Pinpoint the cell where the given text exists, returning its (X, Y) midpoint coordinate. 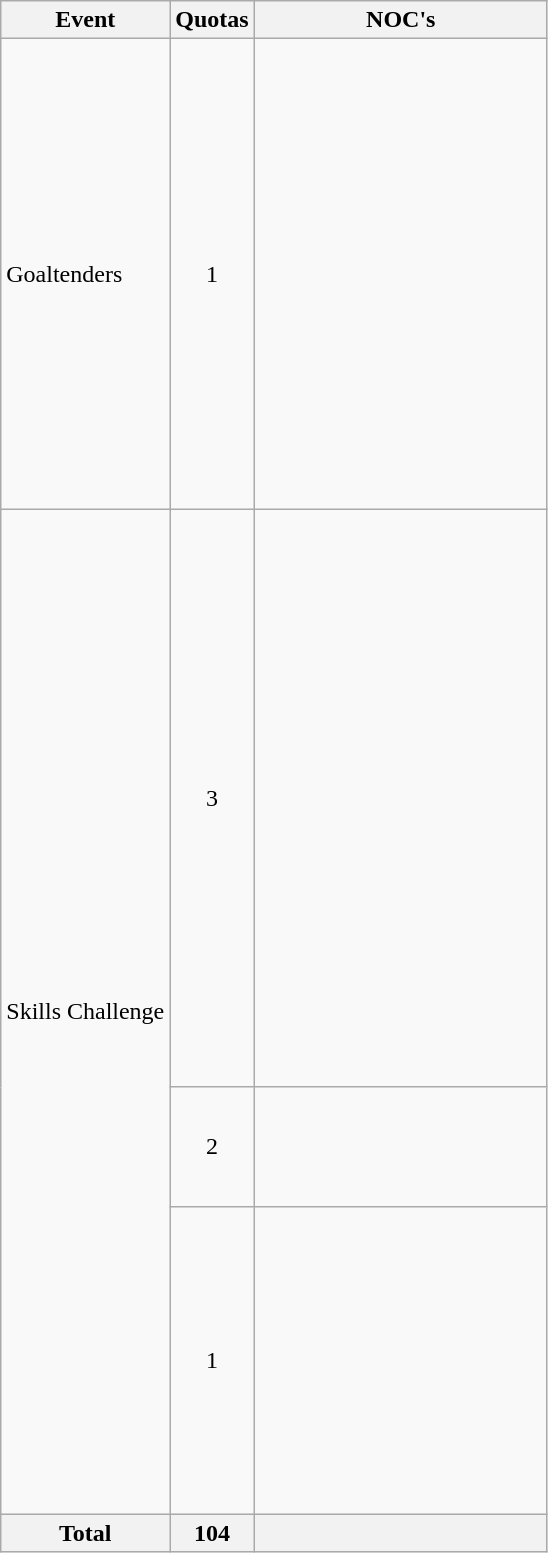
2 (212, 1146)
3 (212, 798)
Quotas (212, 20)
Skills Challenge (86, 1012)
104 (212, 1533)
Event (86, 20)
Goaltenders (86, 274)
Total (86, 1533)
NOC's (400, 20)
